For the text-containing cell, return its midpoint in [x, y] coordinate format. 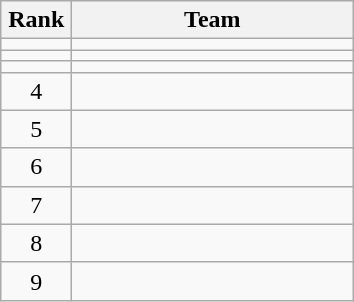
Team [212, 20]
9 [36, 281]
6 [36, 167]
7 [36, 205]
4 [36, 91]
5 [36, 129]
Rank [36, 20]
8 [36, 243]
